Scan for the cell matching the given text and deliver its [x, y] coordinate at center. 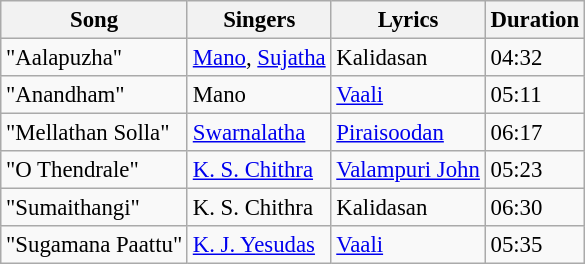
"Sumaithangi" [94, 208]
Song [94, 20]
Duration [534, 20]
05:11 [534, 95]
05:35 [534, 245]
K. J. Yesudas [258, 245]
"Sugamana Paattu" [94, 245]
"Anandham" [94, 95]
Singers [258, 20]
"Mellathan Solla" [94, 133]
"Aalapuzha" [94, 58]
Mano [258, 95]
Valampuri John [408, 170]
Piraisoodan [408, 133]
Mano, Sujatha [258, 58]
Swarnalatha [258, 133]
"O Thendrale" [94, 170]
04:32 [534, 58]
06:17 [534, 133]
Lyrics [408, 20]
05:23 [534, 170]
06:30 [534, 208]
